Identify which cell holds the provided text, then report its (X, Y) central coordinate. 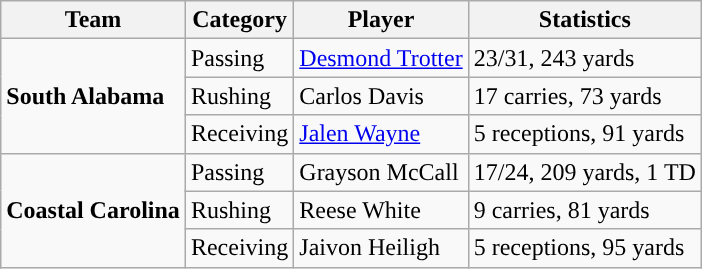
5 receptions, 95 yards (584, 248)
9 carries, 81 yards (584, 210)
Statistics (584, 20)
Carlos Davis (381, 96)
Player (381, 20)
17/24, 209 yards, 1 TD (584, 172)
23/31, 243 yards (584, 58)
17 carries, 73 yards (584, 96)
Jalen Wayne (381, 134)
Coastal Carolina (94, 210)
Category (239, 20)
Team (94, 20)
5 receptions, 91 yards (584, 134)
South Alabama (94, 96)
Reese White (381, 210)
Grayson McCall (381, 172)
Desmond Trotter (381, 58)
Jaivon Heiligh (381, 248)
